Capture the cell that displays the provided text and extract its [X, Y] central coordinate. 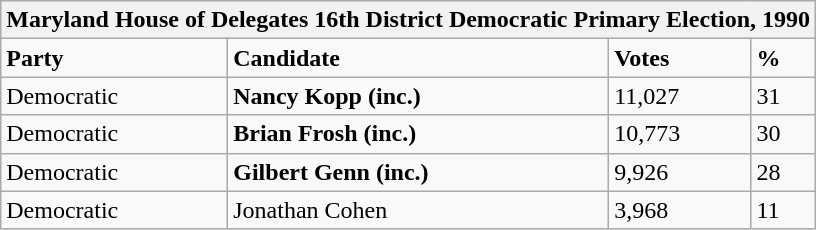
Brian Frosh (inc.) [418, 134]
Nancy Kopp (inc.) [418, 96]
Candidate [418, 58]
11,027 [680, 96]
9,926 [680, 172]
31 [784, 96]
Maryland House of Delegates 16th District Democratic Primary Election, 1990 [408, 20]
Jonathan Cohen [418, 210]
Gilbert Genn (inc.) [418, 172]
28 [784, 172]
30 [784, 134]
% [784, 58]
10,773 [680, 134]
Party [114, 58]
11 [784, 210]
3,968 [680, 210]
Votes [680, 58]
